Find where the given text appears and provide that cell's center as [x, y] coordinate. 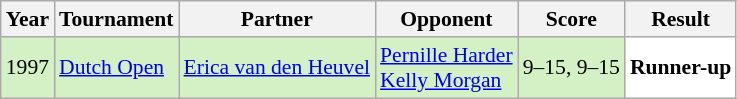
Dutch Open [116, 68]
Runner-up [680, 68]
9–15, 9–15 [572, 68]
Year [28, 19]
Tournament [116, 19]
1997 [28, 68]
Pernille Harder Kelly Morgan [446, 68]
Erica van den Heuvel [278, 68]
Result [680, 19]
Opponent [446, 19]
Partner [278, 19]
Score [572, 19]
